Identify which cell holds the provided text, then report its [x, y] central coordinate. 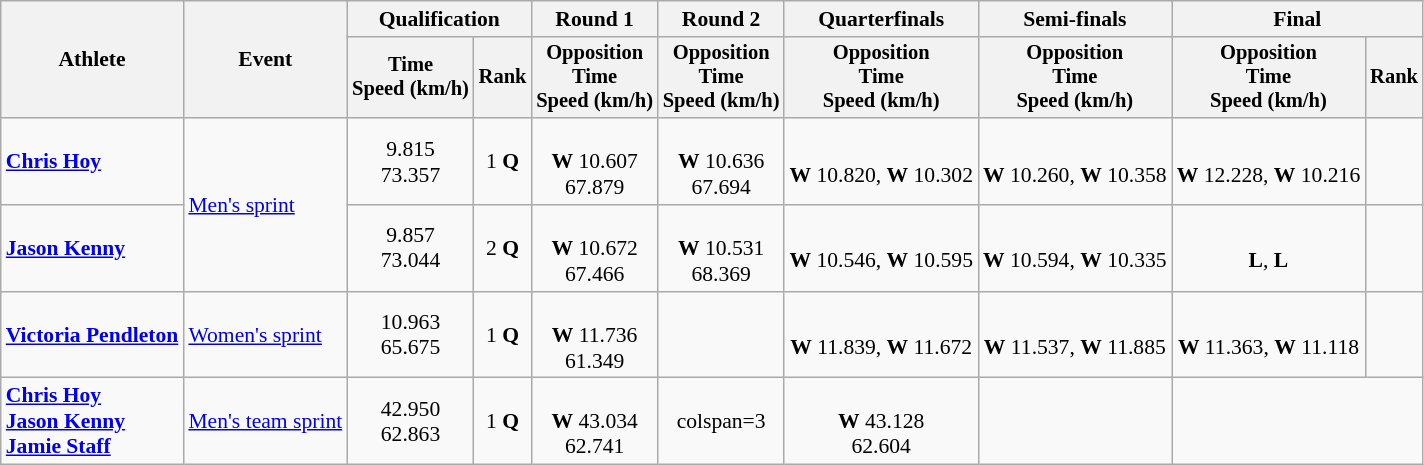
L, L [1269, 248]
W 12.228, W 10.216 [1269, 162]
Quarterfinals [881, 19]
W 10.63667.694 [722, 162]
Women's sprint [265, 336]
W 10.546, W 10.595 [881, 248]
9.85773.044 [410, 248]
Athlete [92, 60]
Event [265, 60]
W 10.60767.879 [594, 162]
Victoria Pendleton [92, 336]
W 10.260, W 10.358 [1075, 162]
Men's team sprint [265, 422]
W 43.03462.741 [594, 422]
9.815 73.357 [410, 162]
W 10.67267.466 [594, 248]
Chris Hoy [92, 162]
Final [1298, 19]
Round 2 [722, 19]
W 43.12862.604 [881, 422]
Men's sprint [265, 204]
10.963 65.675 [410, 336]
W 11.363, W 11.118 [1269, 336]
W 11.537, W 11.885 [1075, 336]
W 10.53168.369 [722, 248]
W 10.820, W 10.302 [881, 162]
Jason Kenny [92, 248]
W 10.594, W 10.335 [1075, 248]
Semi-finals [1075, 19]
W 11.73661.349 [594, 336]
Chris Hoy Jason Kenny Jamie Staff [92, 422]
W 11.839, W 11.672 [881, 336]
colspan=3 [722, 422]
TimeSpeed (km/h) [410, 78]
Round 1 [594, 19]
2 Q [503, 248]
42.950 62.863 [410, 422]
Qualification [439, 19]
